For the text-containing cell, return its midpoint in [x, y] coordinate format. 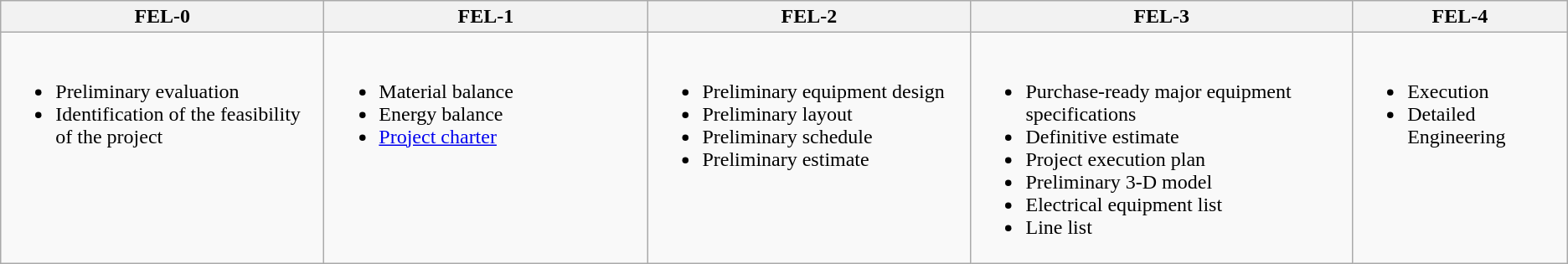
FEL-0 [162, 17]
Preliminary equipment designPreliminary layoutPreliminary schedulePreliminary estimate [809, 148]
FEL-4 [1461, 17]
Material balanceEnergy balanceProject charter [486, 148]
ExecutionDetailed Engineering [1461, 148]
FEL-3 [1162, 17]
FEL-1 [486, 17]
Preliminary evaluationIdentification of the feasibility of the project [162, 148]
Purchase-ready major equipment specificationsDefinitive estimateProject execution planPreliminary 3-D modelElectrical equipment listLine list [1162, 148]
FEL-2 [809, 17]
